Pinpoint the cell where the given text exists, returning its (x, y) midpoint coordinate. 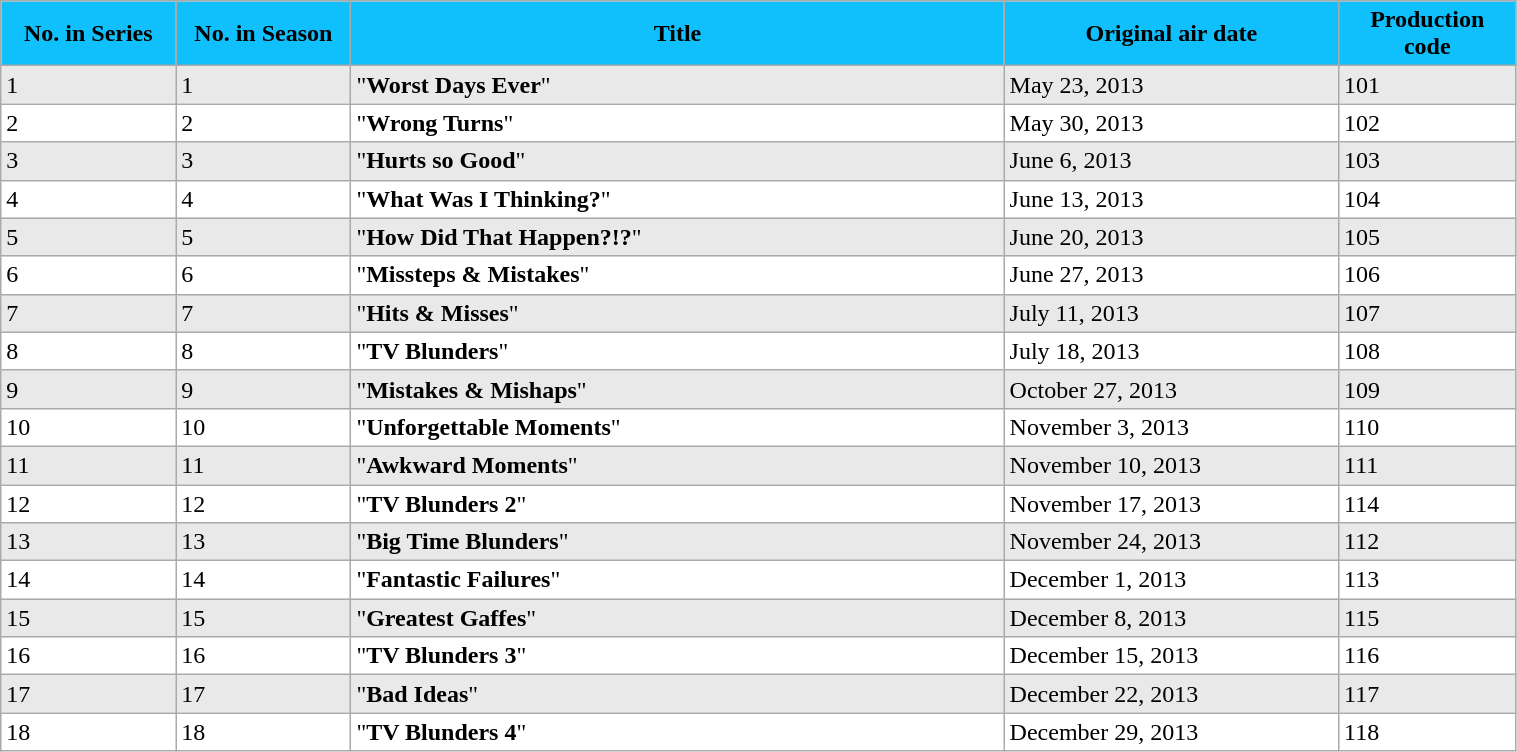
"Hurts so Good" (678, 161)
May 30, 2013 (1171, 123)
December 8, 2013 (1171, 618)
"Unforgettable Moments" (678, 427)
May 23, 2013 (1171, 85)
December 15, 2013 (1171, 656)
118 (1427, 732)
106 (1427, 275)
109 (1427, 389)
"TV Blunders" (678, 351)
105 (1427, 237)
116 (1427, 656)
Production code (1427, 34)
"Missteps & Mistakes" (678, 275)
November 17, 2013 (1171, 503)
113 (1427, 580)
"How Did That Happen?!?" (678, 237)
108 (1427, 351)
December 29, 2013 (1171, 732)
June 6, 2013 (1171, 161)
103 (1427, 161)
November 3, 2013 (1171, 427)
June 13, 2013 (1171, 199)
Title (678, 34)
"TV Blunders 4" (678, 732)
July 18, 2013 (1171, 351)
117 (1427, 694)
July 11, 2013 (1171, 313)
June 20, 2013 (1171, 237)
"Wrong Turns" (678, 123)
No. in Series (88, 34)
November 24, 2013 (1171, 542)
"Bad Ideas" (678, 694)
"Worst Days Ever" (678, 85)
"TV Blunders 2" (678, 503)
101 (1427, 85)
114 (1427, 503)
No. in Season (264, 34)
November 10, 2013 (1171, 465)
112 (1427, 542)
"Hits & Misses" (678, 313)
"Awkward Moments" (678, 465)
110 (1427, 427)
Original air date (1171, 34)
"Mistakes & Mishaps" (678, 389)
"TV Blunders 3" (678, 656)
111 (1427, 465)
"Big Time Blunders" (678, 542)
115 (1427, 618)
"Greatest Gaffes" (678, 618)
December 22, 2013 (1171, 694)
107 (1427, 313)
October 27, 2013 (1171, 389)
"What Was I Thinking?" (678, 199)
104 (1427, 199)
102 (1427, 123)
December 1, 2013 (1171, 580)
"Fantastic Failures" (678, 580)
June 27, 2013 (1171, 275)
